Return [x, y] of the center of cell containing provided text 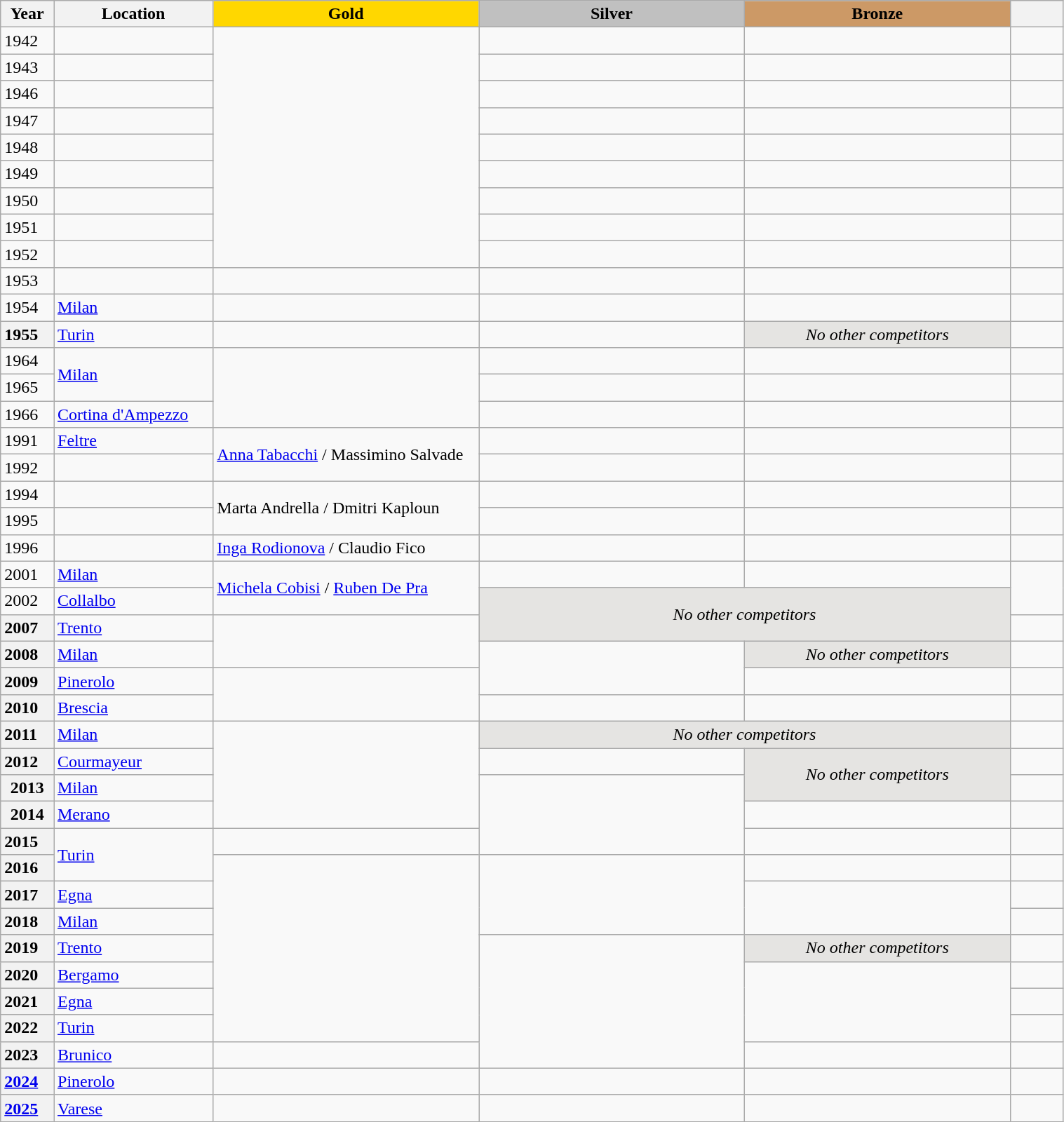
Bronze [877, 14]
2016 [27, 868]
Brescia [133, 708]
1950 [27, 201]
Location [133, 14]
2022 [27, 1028]
1951 [27, 227]
Courmayeur [133, 761]
2013 [27, 788]
1996 [27, 548]
2015 [27, 841]
2023 [27, 1055]
1948 [27, 147]
1942 [27, 41]
Bergamo [133, 975]
Silver [612, 14]
2008 [27, 654]
1952 [27, 254]
Anna Tabacchi / Massimino Salvade [346, 454]
2001 [27, 574]
1994 [27, 494]
Brunico [133, 1055]
Collalbo [133, 601]
1955 [27, 334]
2012 [27, 761]
2011 [27, 734]
1949 [27, 174]
Marta Andrella / Dmitri Kaploun [346, 508]
Cortina d'Ampezzo [133, 414]
Inga Rodionova / Claudio Fico [346, 548]
1947 [27, 121]
2010 [27, 708]
2017 [27, 895]
Feltre [133, 441]
1966 [27, 414]
Michela Cobisi / Ruben De Pra [346, 588]
1954 [27, 307]
1995 [27, 521]
Varese [133, 1108]
2021 [27, 1001]
1946 [27, 94]
Merano [133, 815]
Year [27, 14]
1965 [27, 388]
2019 [27, 948]
1943 [27, 67]
2007 [27, 628]
1953 [27, 280]
1964 [27, 361]
2025 [27, 1108]
1991 [27, 441]
Gold [346, 14]
2009 [27, 681]
2014 [27, 815]
1992 [27, 468]
2020 [27, 975]
2024 [27, 1081]
2018 [27, 921]
2002 [27, 601]
